Return the (X, Y) coordinate for the center point of the cell that contains the specified text.  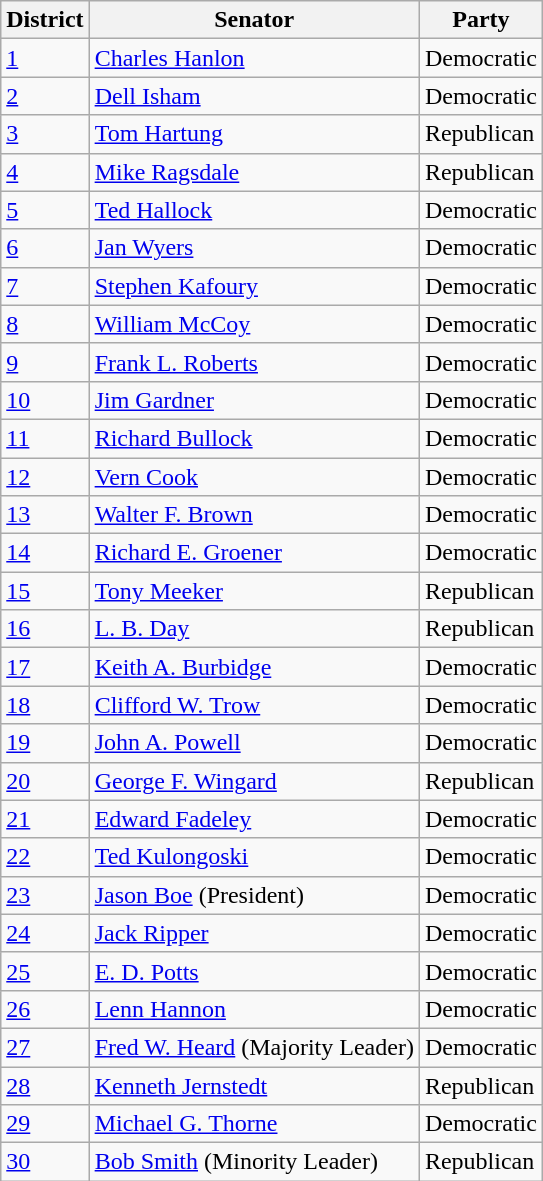
Bob Smith (Minority Leader) (254, 1162)
11 (45, 438)
19 (45, 743)
Tom Hartung (254, 134)
Charles Hanlon (254, 58)
E. D. Potts (254, 971)
3 (45, 134)
26 (45, 1009)
14 (45, 553)
Edward Fadeley (254, 819)
Jason Boe (President) (254, 895)
Keith A. Burbidge (254, 667)
Party (480, 20)
17 (45, 667)
Jack Ripper (254, 933)
Lenn Hannon (254, 1009)
23 (45, 895)
District (45, 20)
12 (45, 477)
5 (45, 210)
Vern Cook (254, 477)
Ted Kulongoski (254, 857)
24 (45, 933)
18 (45, 705)
Dell Isham (254, 96)
21 (45, 819)
20 (45, 781)
Frank L. Roberts (254, 362)
Richard Bullock (254, 438)
6 (45, 248)
John A. Powell (254, 743)
Walter F. Brown (254, 515)
10 (45, 400)
16 (45, 629)
Mike Ragsdale (254, 172)
Kenneth Jernstedt (254, 1085)
25 (45, 971)
Jim Gardner (254, 400)
13 (45, 515)
Ted Hallock (254, 210)
William McCoy (254, 324)
9 (45, 362)
Michael G. Thorne (254, 1124)
Stephen Kafoury (254, 286)
George F. Wingard (254, 781)
4 (45, 172)
L. B. Day (254, 629)
Fred W. Heard (Majority Leader) (254, 1047)
Tony Meeker (254, 591)
22 (45, 857)
Senator (254, 20)
29 (45, 1124)
8 (45, 324)
2 (45, 96)
27 (45, 1047)
1 (45, 58)
Clifford W. Trow (254, 705)
15 (45, 591)
7 (45, 286)
Jan Wyers (254, 248)
28 (45, 1085)
Richard E. Groener (254, 553)
30 (45, 1162)
